For the text-containing cell, return its midpoint in (X, Y) coordinate format. 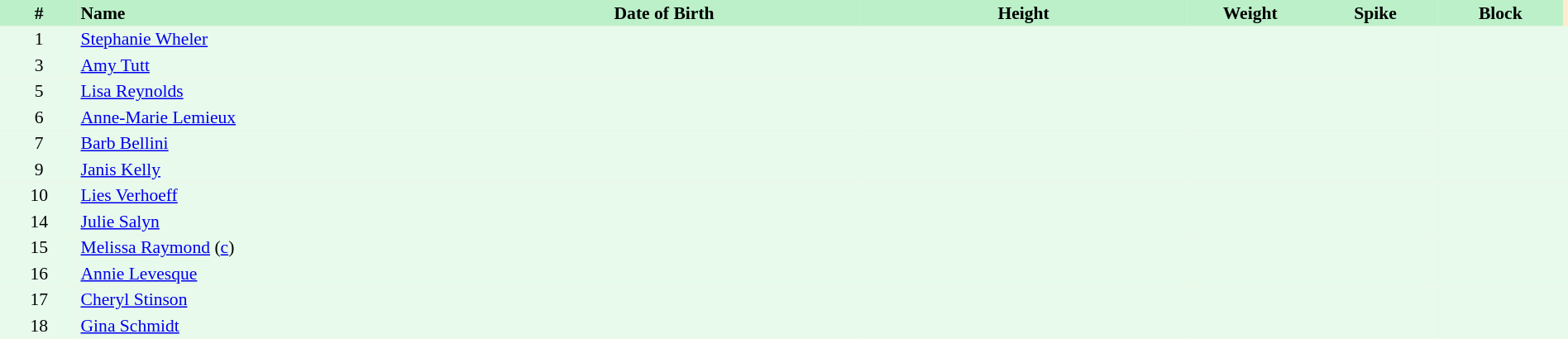
Melissa Raymond (c) (273, 248)
Lisa Reynolds (273, 91)
Name (273, 13)
Janis Kelly (273, 169)
Annie Levesque (273, 274)
Amy Tutt (273, 65)
6 (39, 117)
Julie Salyn (273, 222)
5 (39, 91)
16 (39, 274)
9 (39, 169)
# (39, 13)
1 (39, 40)
Block (1500, 13)
10 (39, 195)
18 (39, 326)
7 (39, 144)
Weight (1250, 13)
Stephanie Wheler (273, 40)
14 (39, 222)
Spike (1374, 13)
15 (39, 248)
17 (39, 299)
Lies Verhoeff (273, 195)
Cheryl Stinson (273, 299)
3 (39, 65)
Date of Birth (664, 13)
Barb Bellini (273, 144)
Anne-Marie Lemieux (273, 117)
Gina Schmidt (273, 326)
Height (1024, 13)
